For the text-containing cell, return its midpoint in [X, Y] coordinate format. 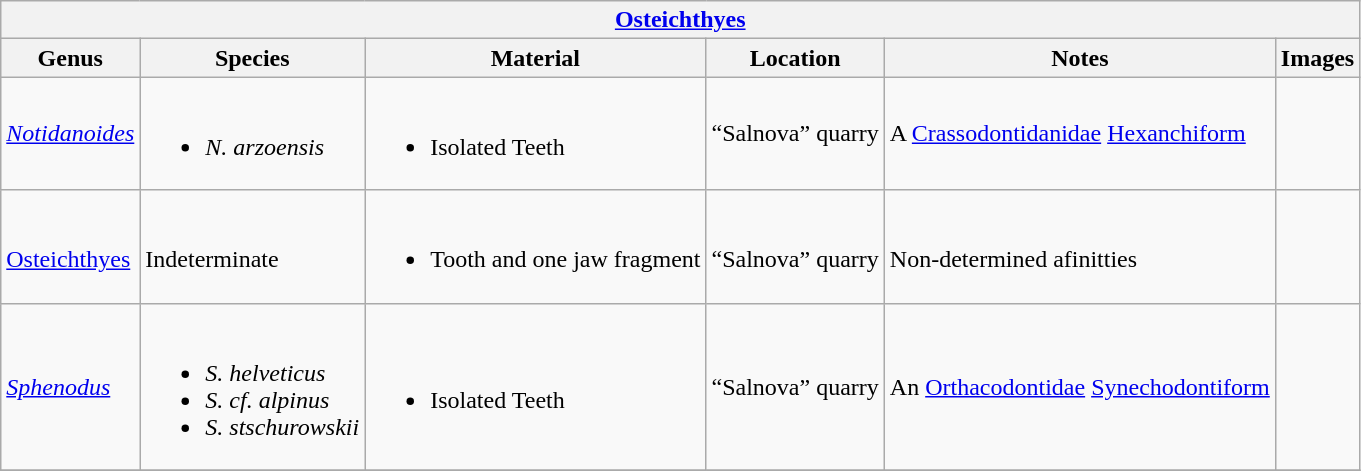
Tooth and one jaw fragment [536, 246]
Location [795, 58]
An Orthacodontidae Synechodontiform [1080, 386]
Species [252, 58]
Sphenodus [70, 386]
N. arzoensis [252, 134]
Notes [1080, 58]
S. helveticusS. cf. alpinusS. stschurowskii [252, 386]
A Crassodontidanidae Hexanchiform [1080, 134]
Images [1317, 58]
Genus [70, 58]
Non-determined afinitties [1080, 246]
Indeterminate [252, 246]
Notidanoides [70, 134]
Material [536, 58]
